Capture the cell that displays the provided text and extract its (X, Y) central coordinate. 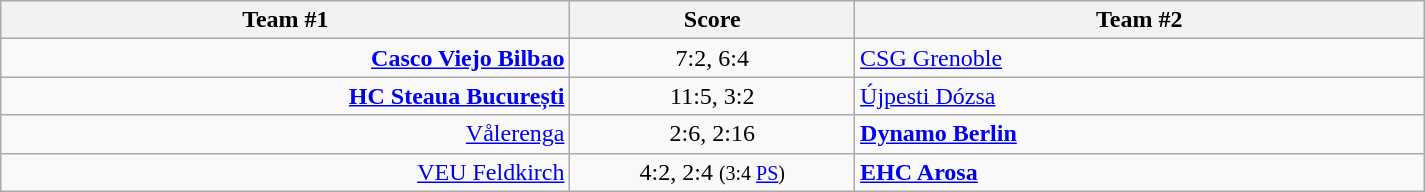
Vålerenga (286, 134)
HC Steaua București (286, 96)
Dynamo Berlin (1140, 134)
Team #1 (286, 20)
11:5, 3:2 (712, 96)
2:6, 2:16 (712, 134)
Újpesti Dózsa (1140, 96)
Casco Viejo Bilbao (286, 58)
4:2, 2:4 (3:4 PS) (712, 172)
Team #2 (1140, 20)
CSG Grenoble (1140, 58)
EHC Arosa (1140, 172)
7:2, 6:4 (712, 58)
VEU Feldkirch (286, 172)
Score (712, 20)
